Scan for the cell matching the given text and deliver its (x, y) coordinate at center. 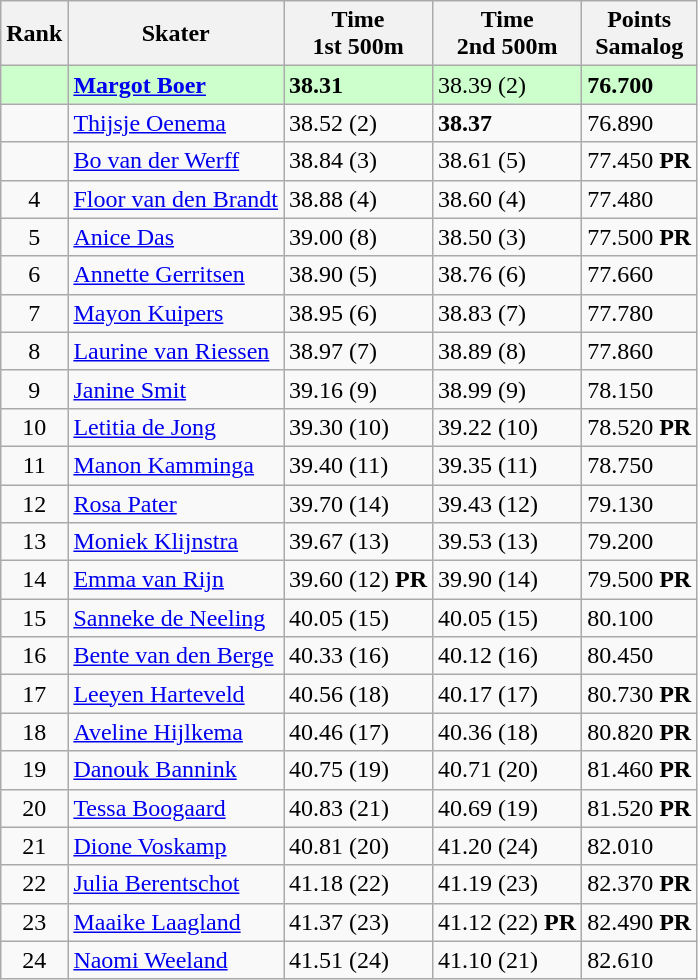
39.67 (13) (358, 542)
38.90 (5) (358, 275)
38.52 (2) (358, 123)
Rank (34, 34)
39.00 (8) (358, 237)
40.69 (19) (508, 808)
41.18 (22) (358, 884)
81.460 PR (640, 770)
Aveline Hijlkema (176, 732)
Points Samalog (640, 34)
38.76 (6) (508, 275)
4 (34, 199)
38.50 (3) (508, 237)
Annette Gerritsen (176, 275)
Moniek Klijnstra (176, 542)
21 (34, 846)
77.780 (640, 313)
78.520 PR (640, 427)
24 (34, 960)
77.480 (640, 199)
6 (34, 275)
Letitia de Jong (176, 427)
39.70 (14) (358, 503)
41.37 (23) (358, 922)
40.36 (18) (508, 732)
82.490 PR (640, 922)
38.61 (5) (508, 161)
Bo van der Werff (176, 161)
Manon Kamminga (176, 465)
40.75 (19) (358, 770)
40.83 (21) (358, 808)
38.95 (6) (358, 313)
Julia Berentschot (176, 884)
38.84 (3) (358, 161)
39.35 (11) (508, 465)
38.37 (508, 123)
Leeyen Harteveld (176, 694)
80.730 PR (640, 694)
Janine Smit (176, 389)
Anice Das (176, 237)
82.010 (640, 846)
78.150 (640, 389)
Floor van den Brandt (176, 199)
41.51 (24) (358, 960)
9 (34, 389)
14 (34, 580)
41.12 (22) PR (508, 922)
39.30 (10) (358, 427)
16 (34, 656)
Danouk Bannink (176, 770)
18 (34, 732)
39.40 (11) (358, 465)
40.46 (17) (358, 732)
Laurine van Riessen (176, 351)
76.700 (640, 85)
8 (34, 351)
Naomi Weeland (176, 960)
15 (34, 618)
39.43 (12) (508, 503)
23 (34, 922)
77.450 PR (640, 161)
39.90 (14) (508, 580)
20 (34, 808)
38.88 (4) (358, 199)
82.610 (640, 960)
Time 2nd 500m (508, 34)
78.750 (640, 465)
38.89 (8) (508, 351)
38.31 (358, 85)
39.53 (13) (508, 542)
76.890 (640, 123)
80.100 (640, 618)
79.130 (640, 503)
77.860 (640, 351)
40.81 (20) (358, 846)
80.450 (640, 656)
13 (34, 542)
81.520 PR (640, 808)
38.39 (2) (508, 85)
40.56 (18) (358, 694)
38.99 (9) (508, 389)
79.200 (640, 542)
10 (34, 427)
40.12 (16) (508, 656)
40.17 (17) (508, 694)
77.660 (640, 275)
12 (34, 503)
41.20 (24) (508, 846)
19 (34, 770)
Dione Voskamp (176, 846)
38.83 (7) (508, 313)
40.33 (16) (358, 656)
Maaike Laagland (176, 922)
7 (34, 313)
Thijsje Oenema (176, 123)
17 (34, 694)
39.22 (10) (508, 427)
77.500 PR (640, 237)
Skater (176, 34)
38.60 (4) (508, 199)
22 (34, 884)
Mayon Kuipers (176, 313)
41.10 (21) (508, 960)
Tessa Boogaard (176, 808)
39.60 (12) PR (358, 580)
Rosa Pater (176, 503)
40.71 (20) (508, 770)
38.97 (7) (358, 351)
Sanneke de Neeling (176, 618)
39.16 (9) (358, 389)
79.500 PR (640, 580)
11 (34, 465)
41.19 (23) (508, 884)
80.820 PR (640, 732)
Time 1st 500m (358, 34)
Margot Boer (176, 85)
Bente van den Berge (176, 656)
Emma van Rijn (176, 580)
5 (34, 237)
82.370 PR (640, 884)
